Return [X, Y] of the center of cell containing provided text 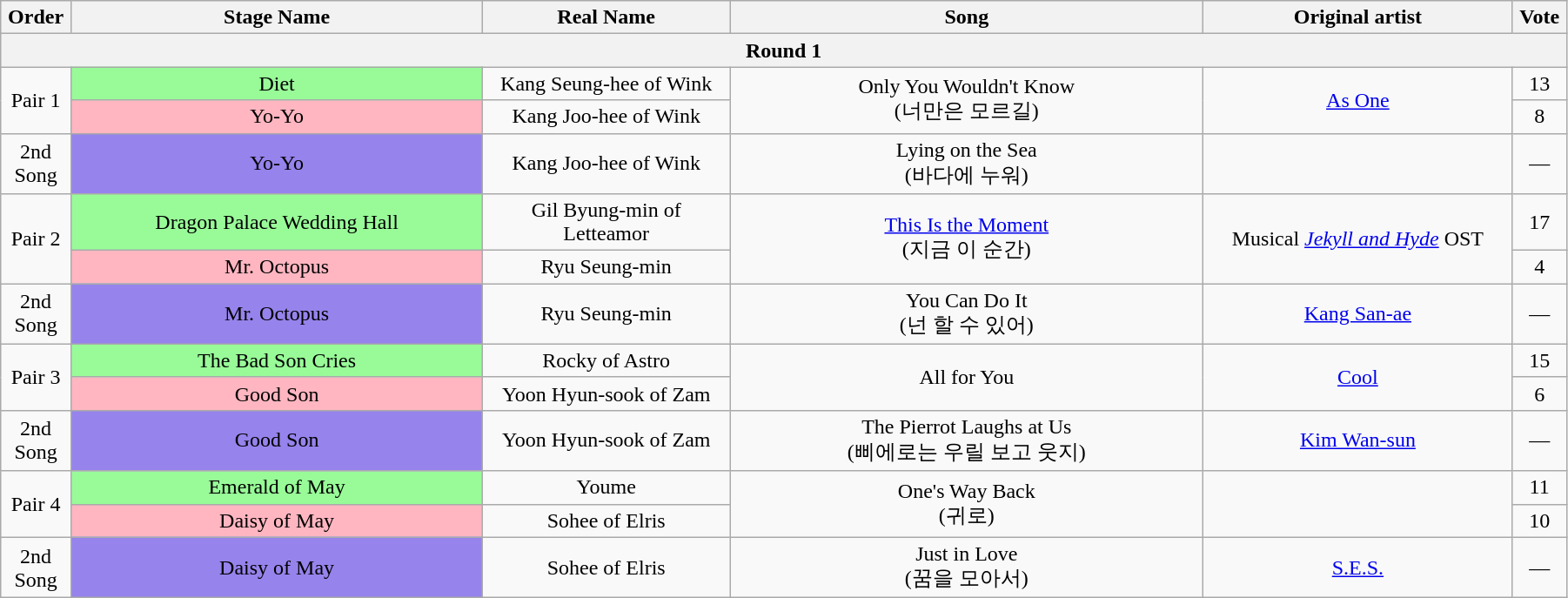
Just in Love(꿈을 모아서) [967, 568]
Vote [1540, 17]
Cool [1357, 377]
Musical Jekyll and Hyde OST [1357, 239]
As One [1357, 100]
Emerald of May [277, 487]
Real Name [606, 17]
This Is the Moment (지금 이 순간) [967, 239]
The Bad Son Cries [277, 360]
Rocky of Astro [606, 360]
Kim Wan-sun [1357, 440]
Kang San-ae [1357, 314]
The Pierrot Laughs at Us(삐에로는 우릴 보고 웃지) [967, 440]
You Can Do It(넌 할 수 있어) [967, 314]
Stage Name [277, 17]
4 [1540, 267]
Original artist [1357, 17]
Song [967, 17]
Pair 4 [37, 504]
15 [1540, 360]
11 [1540, 487]
Round 1 [784, 50]
8 [1540, 117]
S.E.S. [1357, 568]
17 [1540, 223]
Diet [277, 84]
Dragon Palace Wedding Hall [277, 223]
6 [1540, 393]
All for You [967, 377]
10 [1540, 521]
Pair 1 [37, 100]
Gil Byung-min of Letteamor [606, 223]
Pair 3 [37, 377]
Lying on the Sea(바다에 누워) [967, 164]
Kang Seung-hee of Wink [606, 84]
One's Way Back(귀로) [967, 504]
Order [37, 17]
13 [1540, 84]
Pair 2 [37, 239]
Only You Wouldn't Know(너만은 모르길) [967, 100]
Youme [606, 487]
